Pinpoint the cell where the given text exists, returning its [X, Y] midpoint coordinate. 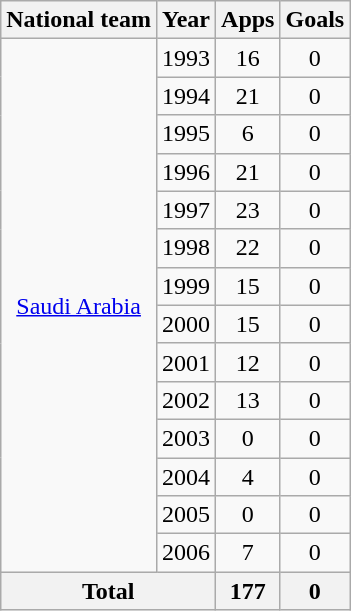
2006 [186, 553]
1997 [186, 210]
Year [186, 20]
2005 [186, 515]
1994 [186, 96]
7 [248, 553]
2003 [186, 438]
23 [248, 210]
Saudi Arabia [79, 306]
Apps [248, 20]
1999 [186, 286]
2004 [186, 477]
Goals [315, 20]
1996 [186, 172]
2002 [186, 400]
6 [248, 134]
1995 [186, 134]
1993 [186, 58]
2001 [186, 362]
National team [79, 20]
177 [248, 591]
2000 [186, 324]
4 [248, 477]
13 [248, 400]
16 [248, 58]
Total [108, 591]
1998 [186, 248]
22 [248, 248]
12 [248, 362]
